From the cell containing the given text, extract its center point as (X, Y) coordinate. 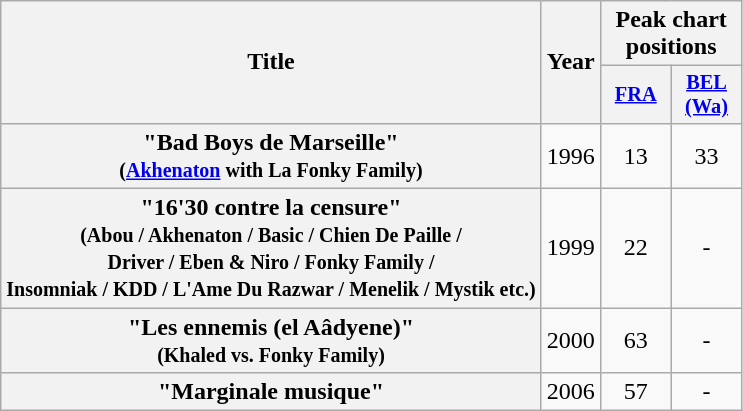
Year (570, 62)
FRA (636, 95)
33 (706, 156)
Peak chart positions (671, 34)
2006 (570, 392)
57 (636, 392)
Title (271, 62)
2000 (570, 340)
"Marginale musique" (271, 392)
"Les ennemis (el Aâdyene)"(Khaled vs. Fonky Family) (271, 340)
63 (636, 340)
22 (636, 248)
1999 (570, 248)
"Bad Boys de Marseille"(Akhenaton with La Fonky Family) (271, 156)
1996 (570, 156)
BEL(Wa) (706, 95)
13 (636, 156)
